Capture the cell that displays the provided text and extract its (x, y) central coordinate. 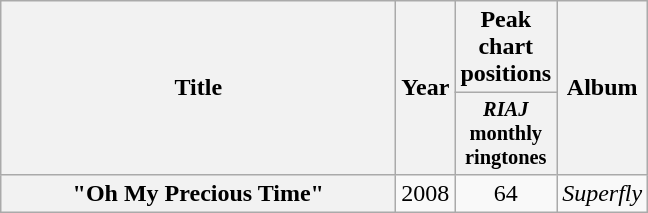
Peak chart positions (506, 47)
"Oh My Precious Time" (198, 193)
Title (198, 88)
Album (602, 88)
Year (426, 88)
2008 (426, 193)
RIAJmonthlyringtones (506, 134)
Superfly (602, 193)
64 (506, 193)
